Capture the cell that displays the provided text and extract its [x, y] central coordinate. 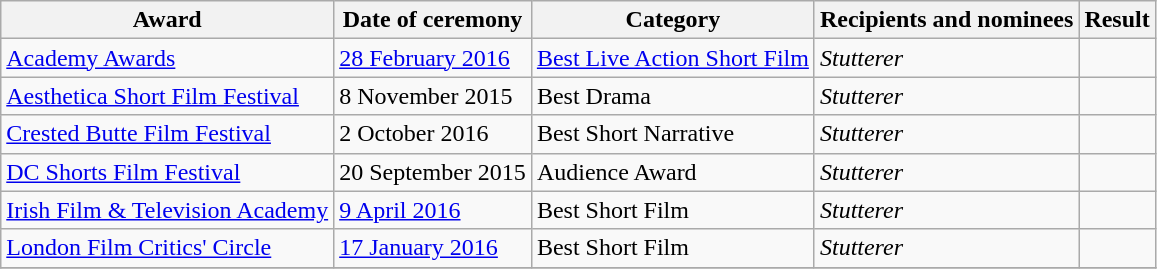
20 September 2015 [433, 172]
Aesthetica Short Film Festival [168, 96]
9 April 2016 [433, 210]
17 January 2016 [433, 248]
DC Shorts Film Festival [168, 172]
London Film Critics' Circle [168, 248]
Best Live Action Short Film [672, 58]
Date of ceremony [433, 20]
Best Short Narrative [672, 134]
Award [168, 20]
Category [672, 20]
Recipients and nominees [946, 20]
Irish Film & Television Academy [168, 210]
Academy Awards [168, 58]
Result [1117, 20]
28 February 2016 [433, 58]
2 October 2016 [433, 134]
Audience Award [672, 172]
Best Drama [672, 96]
Crested Butte Film Festival [168, 134]
8 November 2015 [433, 96]
